Find where the given text appears and provide that cell's center as (X, Y) coordinate. 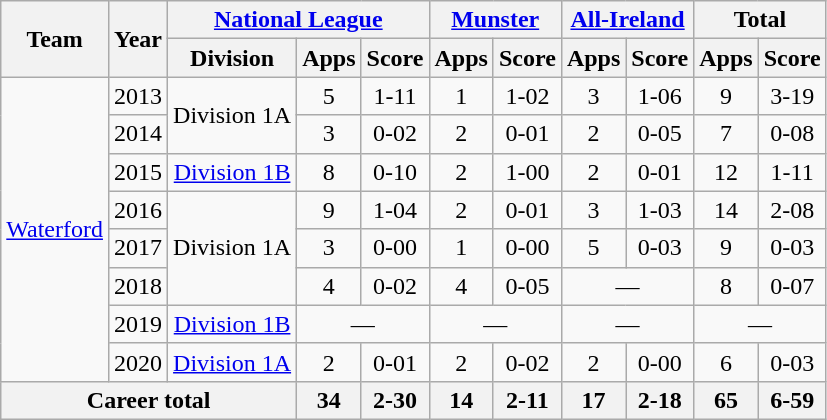
Team (55, 39)
1-06 (660, 96)
0-08 (792, 134)
2-11 (527, 400)
2014 (138, 134)
Total (760, 20)
7 (726, 134)
Waterford (55, 229)
12 (726, 172)
2020 (138, 362)
34 (329, 400)
65 (726, 400)
Munster (495, 20)
2015 (138, 172)
2016 (138, 210)
2-18 (660, 400)
1-03 (660, 210)
2018 (138, 286)
0-10 (395, 172)
3-19 (792, 96)
17 (593, 400)
2013 (138, 96)
Year (138, 39)
2017 (138, 248)
0-07 (792, 286)
2-30 (395, 400)
6 (726, 362)
Career total (149, 400)
1-00 (527, 172)
1-04 (395, 210)
Division (232, 58)
2-08 (792, 210)
All-Ireland (627, 20)
1-02 (527, 96)
2019 (138, 324)
6-59 (792, 400)
National League (298, 20)
